Provide the (X, Y) coordinate of the cell's center where the given text is located.  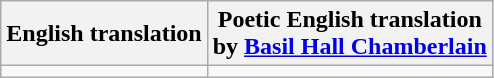
Poetic English translationby Basil Hall Chamberlain (350, 34)
English translation (104, 34)
